Extract the (x, y) coordinate from the center of the cell holding the provided text.  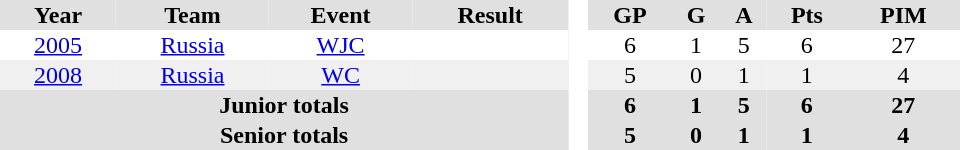
GP (630, 15)
Result (490, 15)
A (744, 15)
Senior totals (284, 135)
PIM (904, 15)
WC (341, 75)
Team (192, 15)
2008 (58, 75)
G (696, 15)
2005 (58, 45)
Junior totals (284, 105)
WJC (341, 45)
Year (58, 15)
Pts (807, 15)
Event (341, 15)
